Return the [X, Y] coordinate for the center point of the cell that contains the specified text.  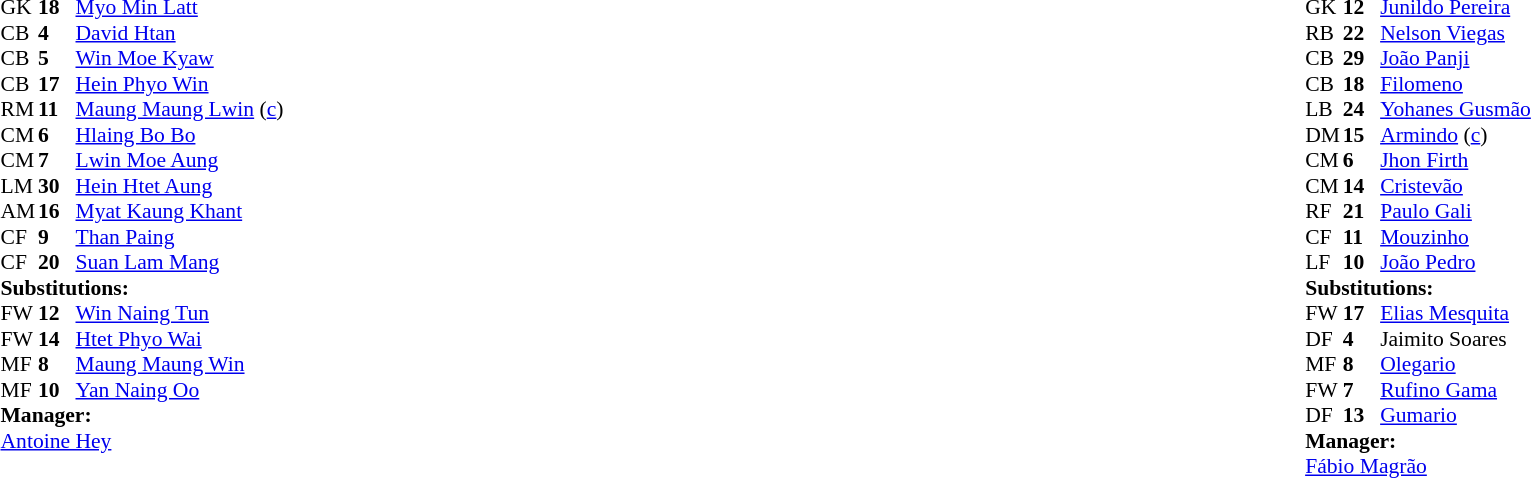
22 [1362, 33]
Than Paing [180, 237]
24 [1362, 109]
João Pedro [1456, 263]
João Panji [1456, 59]
Jaimito Soares [1456, 339]
AM [19, 211]
RB [1324, 33]
12 [57, 313]
Maung Maung Lwin (c) [180, 109]
16 [57, 211]
Suan Lam Mang [180, 263]
Gumario [1456, 415]
13 [1362, 415]
20 [57, 263]
Yohanes Gusmão [1456, 109]
Elias Mesquita [1456, 313]
21 [1362, 211]
LM [19, 186]
Hein Phyo Win [180, 84]
David Htan [180, 33]
Maung Maung Win [180, 365]
Rufino Gama [1456, 390]
Hein Htet Aung [180, 186]
Olegario [1456, 365]
Htet Phyo Wai [180, 339]
RM [19, 109]
Lwin Moe Aung [180, 161]
RF [1324, 211]
9 [57, 237]
LF [1324, 263]
Jhon Firth [1456, 161]
Mouzinho [1456, 237]
DM [1324, 135]
15 [1362, 135]
29 [1362, 59]
Cristevão [1456, 186]
LB [1324, 109]
Myat Kaung Khant [180, 211]
18 [1362, 84]
Yan Naing Oo [180, 390]
Nelson Viegas [1456, 33]
Paulo Gali [1456, 211]
5 [57, 59]
Hlaing Bo Bo [180, 135]
Antoine Hey [142, 441]
Armindo (c) [1456, 135]
Win Naing Tun [180, 313]
Filomeno [1456, 84]
Win Moe Kyaw [180, 59]
30 [57, 186]
